Pinpoint the cell where the given text exists, returning its [x, y] midpoint coordinate. 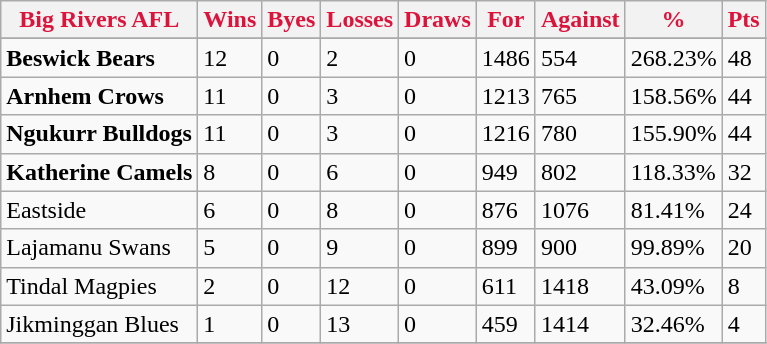
For [506, 20]
1414 [580, 324]
158.56% [674, 96]
459 [506, 324]
1216 [506, 134]
765 [580, 96]
611 [506, 286]
32 [744, 172]
99.89% [674, 248]
554 [580, 58]
780 [580, 134]
Against [580, 20]
118.33% [674, 172]
Eastside [100, 210]
Pts [744, 20]
43.09% [674, 286]
268.23% [674, 58]
802 [580, 172]
13 [360, 324]
900 [580, 248]
1486 [506, 58]
Beswick Bears [100, 58]
Draws [438, 20]
155.90% [674, 134]
Ngukurr Bulldogs [100, 134]
1213 [506, 96]
5 [230, 248]
1418 [580, 286]
4 [744, 324]
Byes [292, 20]
% [674, 20]
48 [744, 58]
Arnhem Crows [100, 96]
Tindal Magpies [100, 286]
81.41% [674, 210]
949 [506, 172]
899 [506, 248]
24 [744, 210]
Wins [230, 20]
9 [360, 248]
Katherine Camels [100, 172]
32.46% [674, 324]
Losses [360, 20]
Big Rivers AFL [100, 20]
1076 [580, 210]
20 [744, 248]
Jikminggan Blues [100, 324]
1 [230, 324]
Lajamanu Swans [100, 248]
876 [506, 210]
